Pinpoint the cell where the given text exists, returning its [x, y] midpoint coordinate. 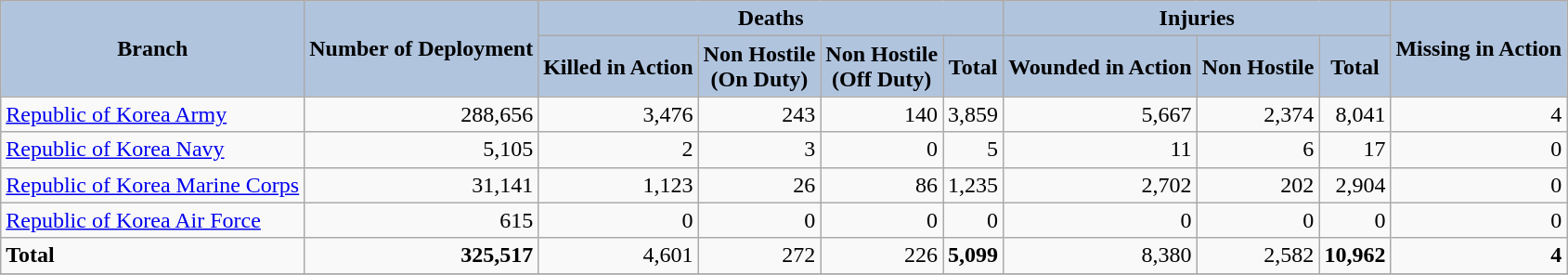
Non Hostile(On Duty) [759, 67]
272 [759, 255]
325,517 [421, 255]
Injuries [1198, 19]
5,105 [421, 150]
Non Hostile(Off Duty) [882, 67]
2 [618, 150]
5 [973, 150]
Branch [152, 48]
Republic of Korea Marine Corps [152, 185]
3,476 [618, 114]
10,962 [1355, 255]
288,656 [421, 114]
Non Hostile [1258, 67]
Number of Deployment [421, 48]
6 [1258, 150]
2,582 [1258, 255]
243 [759, 114]
8,380 [1100, 255]
2,702 [1100, 185]
1,235 [973, 185]
Deaths [771, 19]
17 [1355, 150]
Republic of Korea Army [152, 114]
Missing in Action [1479, 48]
140 [882, 114]
226 [882, 255]
11 [1100, 150]
1,123 [618, 185]
Wounded in Action [1100, 67]
26 [759, 185]
86 [882, 185]
5,667 [1100, 114]
615 [421, 220]
31,141 [421, 185]
Killed in Action [618, 67]
3,859 [973, 114]
202 [1258, 185]
2,374 [1258, 114]
Republic of Korea Air Force [152, 220]
4,601 [618, 255]
5,099 [973, 255]
8,041 [1355, 114]
Republic of Korea Navy [152, 150]
2,904 [1355, 185]
3 [759, 150]
